Output the (x, y) coordinate of the center of the cell containing the given text.  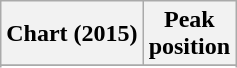
Peak position (189, 34)
Chart (2015) (72, 34)
